For the text-containing cell, return its midpoint in [X, Y] coordinate format. 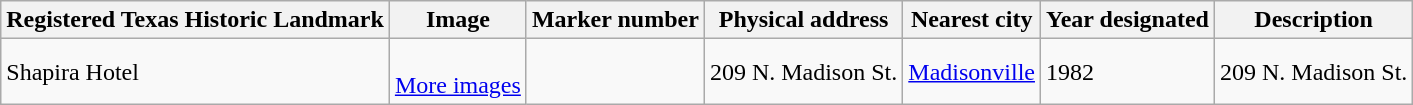
Registered Texas Historic Landmark [196, 20]
Image [458, 20]
More images [458, 72]
Nearest city [972, 20]
Madisonville [972, 72]
Description [1313, 20]
1982 [1127, 72]
Physical address [803, 20]
Year designated [1127, 20]
Shapira Hotel [196, 72]
Marker number [615, 20]
